Output the [x, y] coordinate of the center of the cell containing the given text.  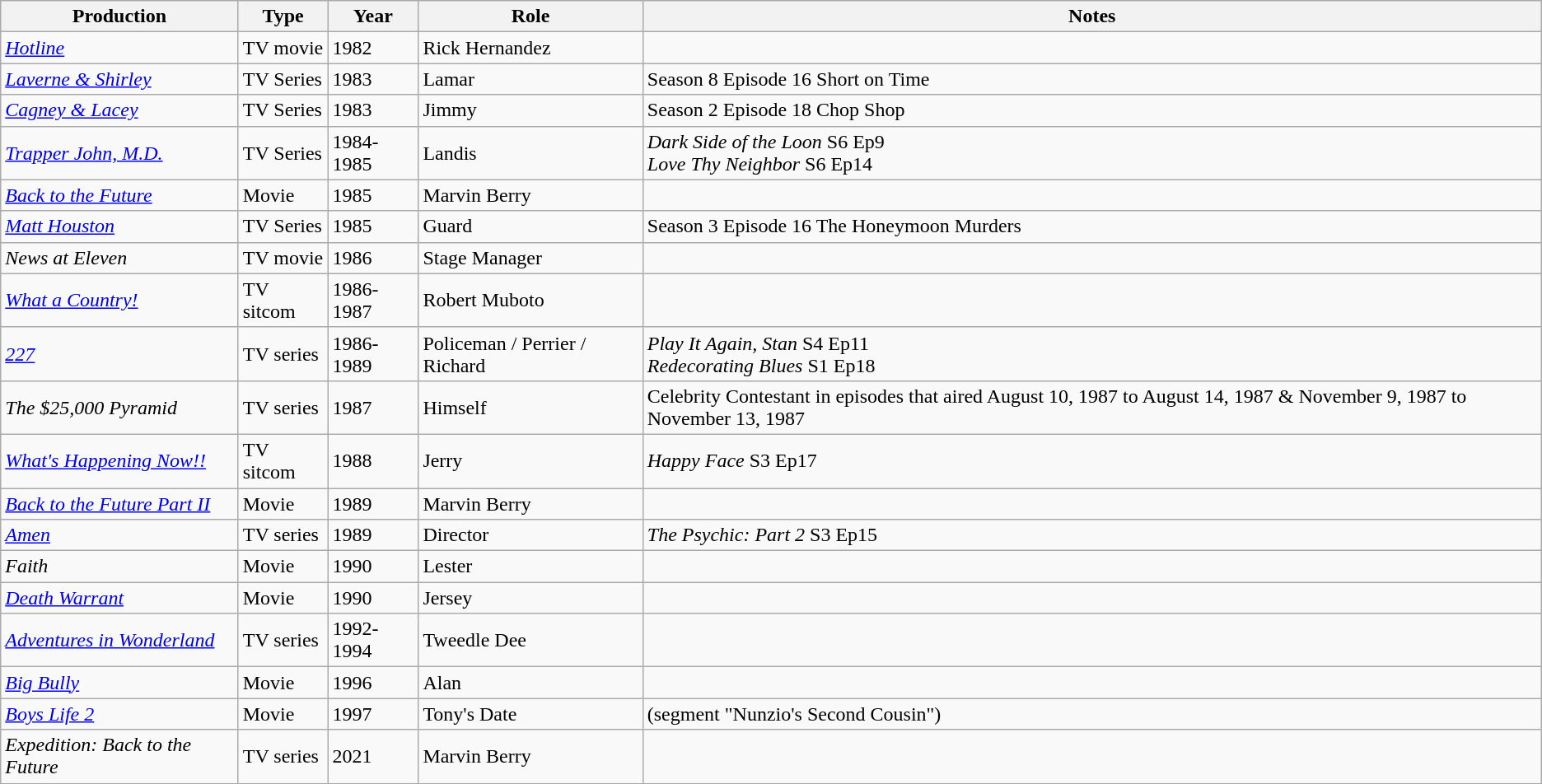
1992-1994 [373, 641]
Play It Again, Stan S4 Ep11 Redecorating Blues S1 Ep18 [1092, 354]
Trapper John, M.D. [119, 153]
What a Country! [119, 300]
Laverne & Shirley [119, 79]
2021 [373, 756]
Happy Face S3 Ep17 [1092, 461]
Cagney & Lacey [119, 110]
1986-1989 [373, 354]
Jerry [530, 461]
227 [119, 354]
Director [530, 535]
Faith [119, 567]
1996 [373, 683]
Big Bully [119, 683]
1988 [373, 461]
Tweedle Dee [530, 641]
Hotline [119, 48]
Season 8 Episode 16 Short on Time [1092, 79]
Dark Side of the Loon S6 Ep9 Love Thy Neighbor S6 Ep14 [1092, 153]
Production [119, 16]
The Psychic: Part 2 S3 Ep15 [1092, 535]
Expedition: Back to the Future [119, 756]
Type [283, 16]
1982 [373, 48]
Role [530, 16]
Policeman / Perrier / Richard [530, 354]
(segment "Nunzio's Second Cousin") [1092, 714]
Lamar [530, 79]
Year [373, 16]
Alan [530, 683]
Jersey [530, 598]
Jimmy [530, 110]
Landis [530, 153]
1986 [373, 258]
1984-1985 [373, 153]
Tony's Date [530, 714]
Adventures in Wonderland [119, 641]
Boys Life 2 [119, 714]
Death Warrant [119, 598]
Back to the Future Part II [119, 503]
Lester [530, 567]
Amen [119, 535]
What's Happening Now!! [119, 461]
Himself [530, 407]
Stage Manager [530, 258]
Matt Houston [119, 226]
Notes [1092, 16]
Season 3 Episode 16 The Honeymoon Murders [1092, 226]
Back to the Future [119, 195]
The $25,000 Pyramid [119, 407]
1987 [373, 407]
Season 2 Episode 18 Chop Shop [1092, 110]
Guard [530, 226]
Rick Hernandez [530, 48]
Robert Muboto [530, 300]
1986-1987 [373, 300]
Celebrity Contestant in episodes that aired August 10, 1987 to August 14, 1987 & November 9, 1987 to November 13, 1987 [1092, 407]
News at Eleven [119, 258]
1997 [373, 714]
